For the text-containing cell, return its midpoint in [X, Y] coordinate format. 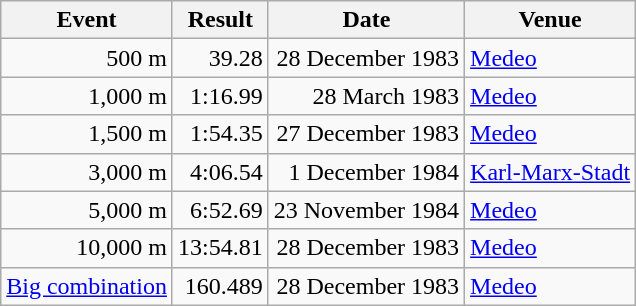
3,000 m [87, 172]
4:06.54 [220, 172]
Date [366, 20]
1 December 1984 [366, 172]
10,000 m [87, 248]
5,000 m [87, 210]
39.28 [220, 58]
1:16.99 [220, 96]
1,000 m [87, 96]
23 November 1984 [366, 210]
160.489 [220, 286]
1,500 m [87, 134]
Big combination [87, 286]
27 December 1983 [366, 134]
Event [87, 20]
13:54.81 [220, 248]
28 March 1983 [366, 96]
1:54.35 [220, 134]
Venue [550, 20]
Result [220, 20]
Karl-Marx-Stadt [550, 172]
6:52.69 [220, 210]
500 m [87, 58]
